Return (X, Y) of the center of cell containing provided text 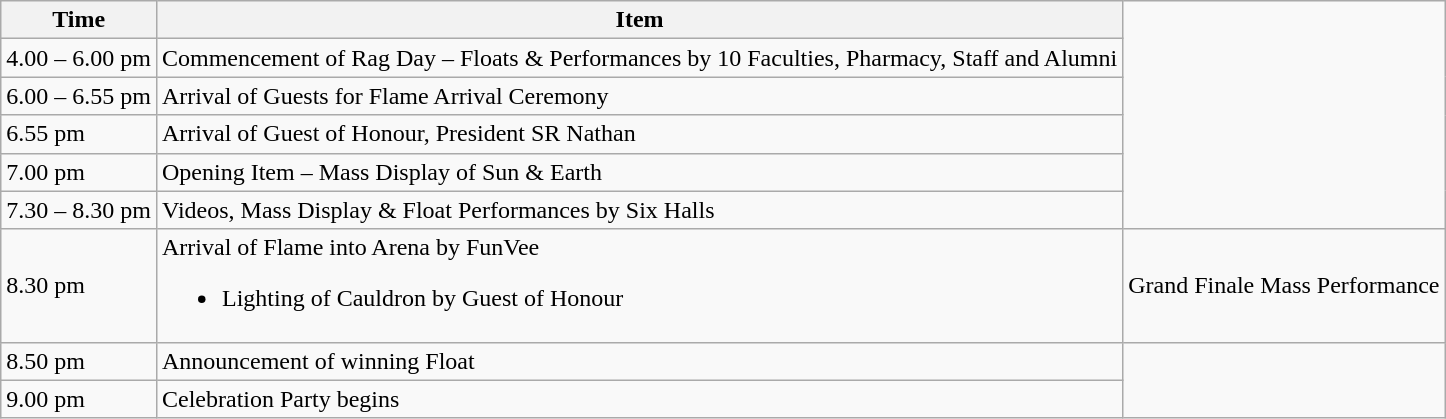
7.30 – 8.30 pm (79, 210)
Arrival of Guests for Flame Arrival Ceremony (639, 96)
Videos, Mass Display & Float Performances by Six Halls (639, 210)
Arrival of Guest of Honour, President SR Nathan (639, 134)
Grand Finale Mass Performance (1284, 286)
9.00 pm (79, 399)
7.00 pm (79, 172)
8.50 pm (79, 361)
8.30 pm (79, 286)
6.00 – 6.55 pm (79, 96)
Announcement of winning Float (639, 361)
Time (79, 20)
4.00 – 6.00 pm (79, 58)
Item (639, 20)
Opening Item – Mass Display of Sun & Earth (639, 172)
Arrival of Flame into Arena by FunVeeLighting of Cauldron by Guest of Honour (639, 286)
Commencement of Rag Day – Floats & Performances by 10 Faculties, Pharmacy, Staff and Alumni (639, 58)
Celebration Party begins (639, 399)
6.55 pm (79, 134)
